Output the [X, Y] coordinate of the center of the cell containing the given text.  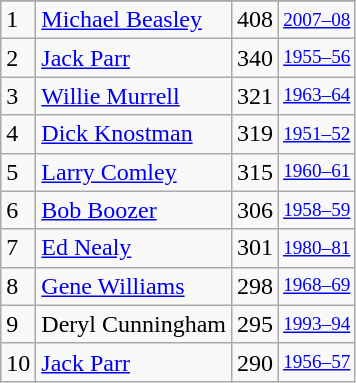
7 [18, 248]
1956–57 [317, 362]
1960–61 [317, 172]
295 [256, 324]
319 [256, 134]
340 [256, 58]
1 [18, 20]
Deryl Cunningham [134, 324]
5 [18, 172]
1958–59 [317, 210]
298 [256, 286]
1993–94 [317, 324]
10 [18, 362]
2 [18, 58]
Larry Comley [134, 172]
6 [18, 210]
3 [18, 96]
321 [256, 96]
301 [256, 248]
315 [256, 172]
Ed Nealy [134, 248]
1955–56 [317, 58]
Michael Beasley [134, 20]
1963–64 [317, 96]
9 [18, 324]
8 [18, 286]
408 [256, 20]
Bob Boozer [134, 210]
2007–08 [317, 20]
Dick Knostman [134, 134]
Willie Murrell [134, 96]
1980–81 [317, 248]
1951–52 [317, 134]
306 [256, 210]
1968–69 [317, 286]
290 [256, 362]
4 [18, 134]
Gene Williams [134, 286]
